Return [x, y] of the center of cell containing provided text 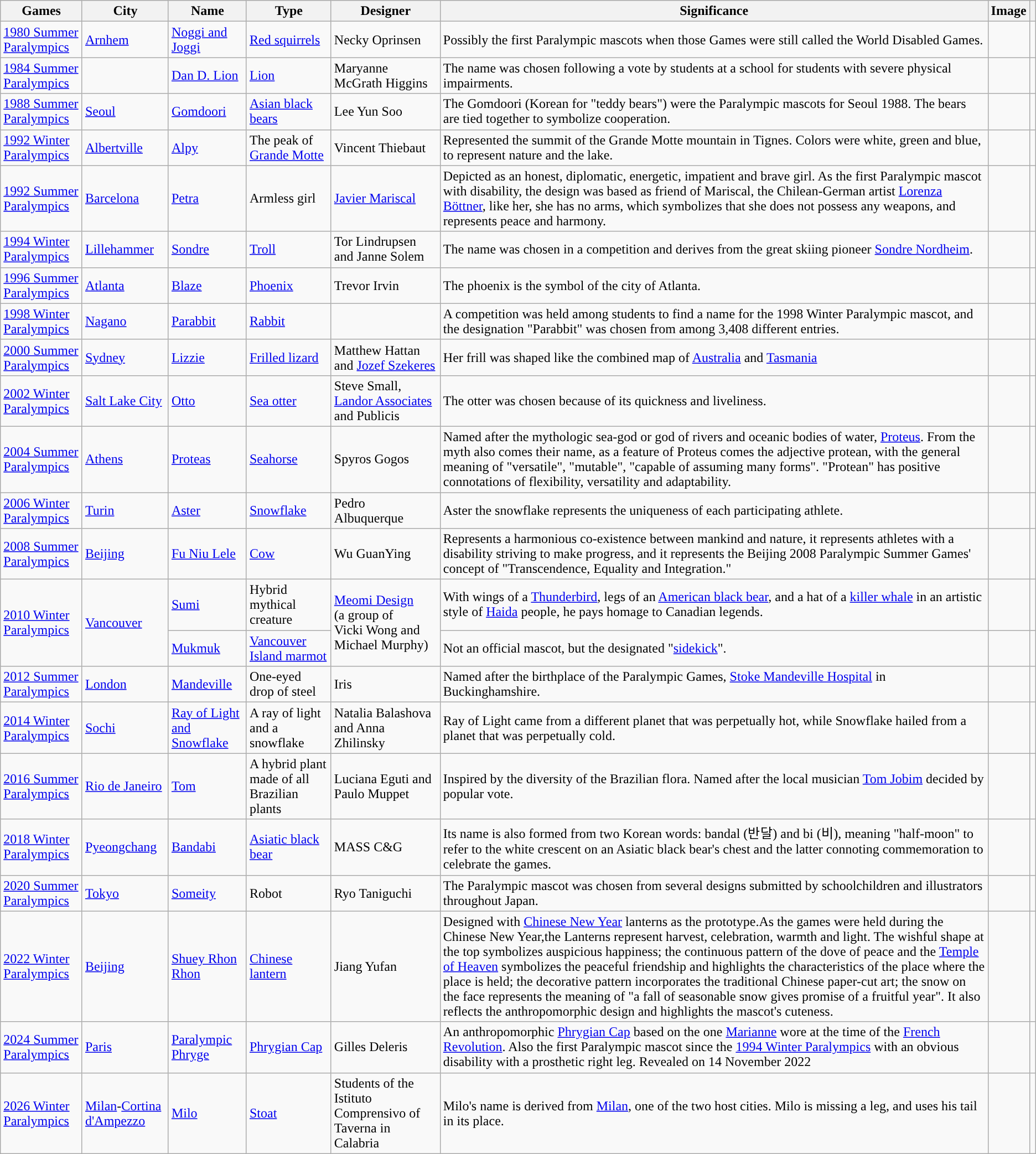
Image [1008, 11]
A ray of light and a snowflake [289, 728]
Lee Yun Soo [385, 112]
The name was chosen following a vote by students at a school for students with severe physical impairments. [714, 75]
1992 Summer Paralympics [42, 198]
Troll [289, 249]
2022 Winter Paralympics [42, 966]
2000 Summer Paralympics [42, 358]
2018 Winter Paralympics [42, 847]
Hybrid mythical creature [289, 605]
Her frill was shaped like the combined map of Australia and Tasmania [714, 358]
Aster [207, 510]
Javier Mariscal [385, 198]
Athens [125, 459]
2006 Winter Paralympics [42, 510]
The name was chosen in a competition and derives from the great skiing pioneer Sondre Nordheim. [714, 249]
Paralympic Phryge [207, 1047]
Blaze [207, 286]
Mukmuk [207, 649]
Wu GuanYing [385, 554]
Necky Oprinsen [385, 40]
2024 Summer Paralympics [42, 1047]
Lion [289, 75]
2004 Summer Paralympics [42, 459]
Arnhem [125, 40]
Rio de Janeiro [125, 786]
Named after the birthplace of the Paralympic Games, Stoke Mandeville Hospital in Buckinghamshire. [714, 684]
Type [289, 11]
Turin [125, 510]
Alpy [207, 147]
The peak of Grande Motte [289, 147]
A hybrid plant made of all Brazilian plants [289, 786]
Gomdoori [207, 112]
Steve Small, Landor Associates and Publicis [385, 401]
Represented the summit of the Grande Motte mountain in Tignes. Colors were white, green and blue, to represent nature and the lake. [714, 147]
Sochi [125, 728]
The Gomdoori (Korean for "teddy bears") were the Paralympic mascots for Seoul 1988. The bears are tied together to symbolize cooperation. [714, 112]
2010 Winter Paralympics [42, 623]
Chinese lantern [289, 966]
Asian black bears [289, 112]
Nagano [125, 321]
Asiatic black bear [289, 847]
Phoenix [289, 286]
London [125, 684]
Ray of Light and Snowflake [207, 728]
Vancouver [125, 623]
Cow [289, 554]
2016 Summer Paralympics [42, 786]
Parabbit [207, 321]
Petra [207, 198]
Barcelona [125, 198]
Sumi [207, 605]
Shuey Rhon Rhon [207, 966]
Sea otter [289, 401]
The phoenix is the symbol of the city of Atlanta. [714, 286]
Armless girl [289, 198]
Matthew Hattan and Jozef Szekeres [385, 358]
Possibly the first Paralympic mascots when those Games were still called the World Disabled Games. [714, 40]
The Paralympic mascot was chosen from several designs submitted by schoolchildren and illustrators throughout Japan. [714, 893]
Snowflake [289, 510]
Milan-Cortina d'Ampezzo [125, 1113]
Seoul [125, 112]
One-eyed drop of steel [289, 684]
Inspired by the diversity of the Brazilian flora. Named after the local musician Tom Jobim decided by popular vote. [714, 786]
2002 Winter Paralympics [42, 401]
Dan D. Lion [207, 75]
Name [207, 11]
Noggi and Joggi [207, 40]
Meomi Design(a group ofVicki Wong andMichael Murphy) [385, 623]
2012 Summer Paralympics [42, 684]
Proteas [207, 459]
Students of the Istituto Comprensivo of Taverna in Calabria [385, 1113]
Milo [207, 1113]
Pyeongchang [125, 847]
Trevor Irvin [385, 286]
2014 Winter Paralympics [42, 728]
Aster the snowflake represents the uniqueness of each participating athlete. [714, 510]
Sydney [125, 358]
Tom [207, 786]
2020 Summer Paralympics [42, 893]
1992 Winter Paralympics [42, 147]
Tor Lindrupsen and Janne Solem [385, 249]
Paris [125, 1047]
Someity [207, 893]
Gilles Deleris [385, 1047]
Maryanne McGrath Higgins [385, 75]
Games [42, 11]
Otto [207, 401]
1994 Winter Paralympics [42, 249]
Lillehammer [125, 249]
Mandeville [207, 684]
2008 Summer Paralympics [42, 554]
Fu Niu Lele [207, 554]
Natalia Balashova and Anna Zhilinsky [385, 728]
Salt Lake City [125, 401]
Red squirrels [289, 40]
MASS C&G [385, 847]
Not an official mascot, but the designated "sidekick". [714, 649]
Frilled lizard [289, 358]
Ryo Taniguchi [385, 893]
1980 Summer Paralympics [42, 40]
Spyros Gogos [385, 459]
Phrygian Cap [289, 1047]
Vincent Thiebaut [385, 147]
Bandabi [207, 847]
1984 Summer Paralympics [42, 75]
1996 Summer Paralympics [42, 286]
Seahorse [289, 459]
Vancouver Island marmot [289, 649]
Milo's name is derived from Milan, one of the two host cities. Milo is missing a leg, and uses his tail in its place. [714, 1113]
Atlanta [125, 286]
Rabbit [289, 321]
Lizzie [207, 358]
Sondre [207, 249]
1988 Summer Paralympics [42, 112]
1998 Winter Paralympics [42, 321]
Jiang Yufan [385, 966]
The otter was chosen because of its quickness and liveliness. [714, 401]
Robot [289, 893]
Designer [385, 11]
Pedro Albuquerque [385, 510]
2026 Winter Paralympics [42, 1113]
Luciana Eguti and Paulo Muppet [385, 786]
City [125, 11]
Iris [385, 684]
Albertville [125, 147]
Tokyo [125, 893]
Stoat [289, 1113]
Significance [714, 11]
Ray of Light came from a different planet that was perpetually hot, while Snowflake hailed from a planet that was perpetually cold. [714, 728]
